Extract the [X, Y] coordinate from the center of the cell holding the provided text.  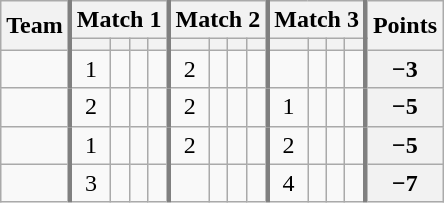
Match 2 [218, 20]
Match 1 [120, 20]
4 [288, 183]
Match 3 [316, 20]
Points [404, 26]
−3 [404, 69]
3 [90, 183]
−7 [404, 183]
Team [36, 26]
